For the text-containing cell, return its midpoint in (X, Y) coordinate format. 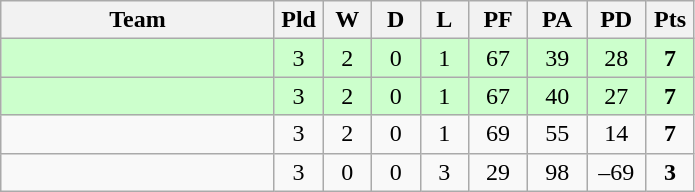
40 (558, 96)
PA (558, 20)
39 (558, 58)
55 (558, 134)
PF (498, 20)
28 (616, 58)
Pts (670, 20)
D (396, 20)
69 (498, 134)
29 (498, 172)
L (444, 20)
–69 (616, 172)
27 (616, 96)
14 (616, 134)
98 (558, 172)
Team (138, 20)
PD (616, 20)
W (348, 20)
Pld (298, 20)
